Determine the (x, y) coordinate at the center of the cell enclosing the given text.  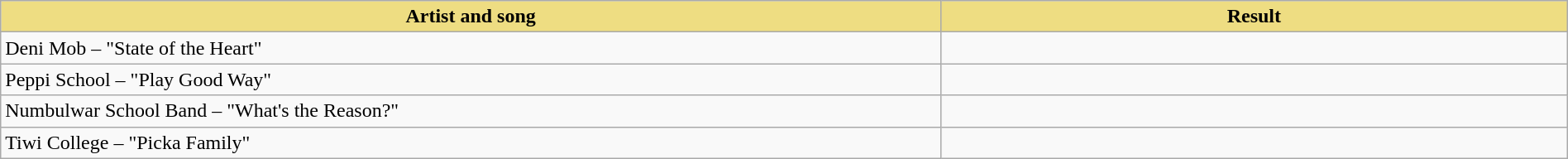
Tiwi College – "Picka Family" (471, 142)
Artist and song (471, 17)
Numbulwar School Band – "What's the Reason?" (471, 111)
Deni Mob – "State of the Heart" (471, 48)
Result (1254, 17)
Peppi School – "Play Good Way" (471, 79)
